Scan for the cell matching the given text and deliver its [x, y] coordinate at center. 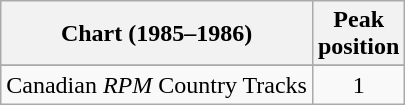
Chart (1985–1986) [157, 34]
Canadian RPM Country Tracks [157, 85]
Peakposition [358, 34]
1 [358, 85]
